Find where the given text appears and provide that cell's center as (X, Y) coordinate. 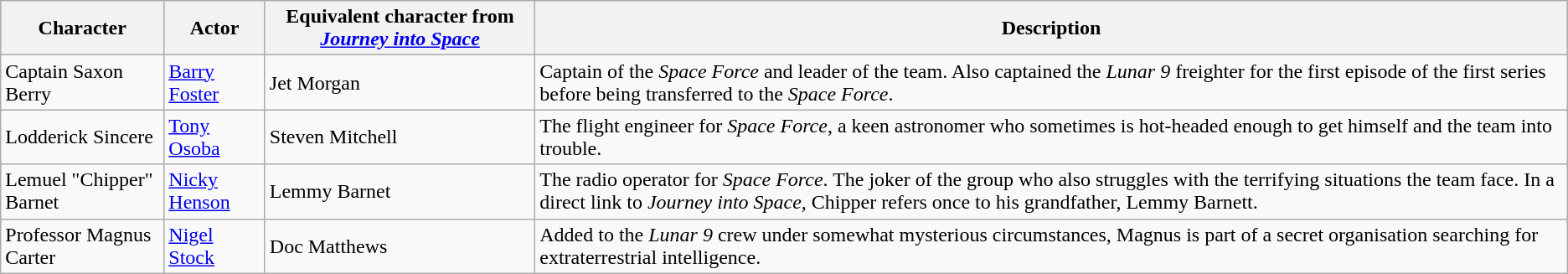
Steven Mitchell (400, 137)
Professor Magnus Carter (82, 246)
Tony Osoba (214, 137)
Jet Morgan (400, 82)
Lemuel "Chipper" Barnet (82, 191)
Character (82, 28)
Captain Saxon Berry (82, 82)
Equivalent character from Journey into Space (400, 28)
Barry Foster (214, 82)
Lemmy Barnet (400, 191)
Doc Matthews (400, 246)
The flight engineer for Space Force, a keen astronomer who sometimes is hot-headed enough to get himself and the team into trouble. (1052, 137)
Lodderick Sincere (82, 137)
Actor (214, 28)
Description (1052, 28)
Nigel Stock (214, 246)
Nicky Henson (214, 191)
